Detect which cell encompasses the target text, then output its (x, y) center coordinate. 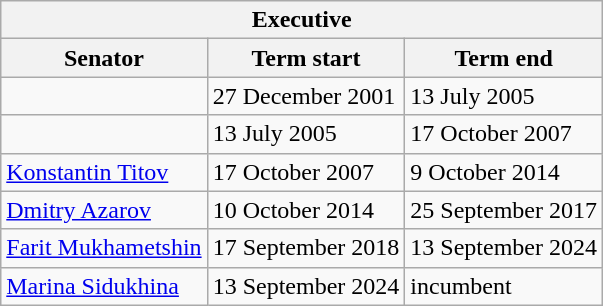
25 September 2017 (504, 210)
Farit Mukhametshin (104, 248)
Executive (302, 20)
17 September 2018 (306, 248)
Term end (504, 58)
Senator (104, 58)
incumbent (504, 286)
Term start (306, 58)
Marina Sidukhina (104, 286)
10 October 2014 (306, 210)
Dmitry Azarov (104, 210)
Konstantin Titov (104, 172)
27 December 2001 (306, 96)
9 October 2014 (504, 172)
